Capture the cell that displays the provided text and extract its [X, Y] central coordinate. 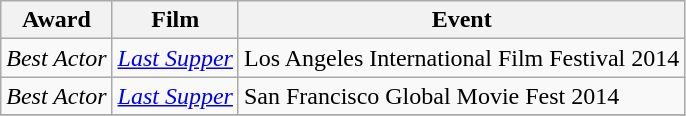
Los Angeles International Film Festival 2014 [461, 58]
San Francisco Global Movie Fest 2014 [461, 96]
Film [175, 20]
Award [56, 20]
Event [461, 20]
